Provide the (x, y) coordinate of the cell's center where the given text is located.  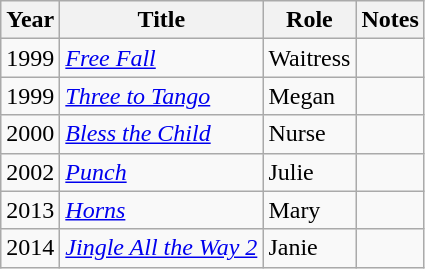
Role (310, 20)
Nurse (310, 134)
Waitress (310, 58)
2013 (30, 210)
Mary (310, 210)
Bless the Child (162, 134)
Title (162, 20)
Julie (310, 172)
Three to Tango (162, 96)
Punch (162, 172)
Free Fall (162, 58)
Notes (390, 20)
2002 (30, 172)
2000 (30, 134)
Jingle All the Way 2 (162, 248)
Horns (162, 210)
Megan (310, 96)
Year (30, 20)
Janie (310, 248)
2014 (30, 248)
